Search for the cell housing the specified text and yield its [X, Y] center coordinate. 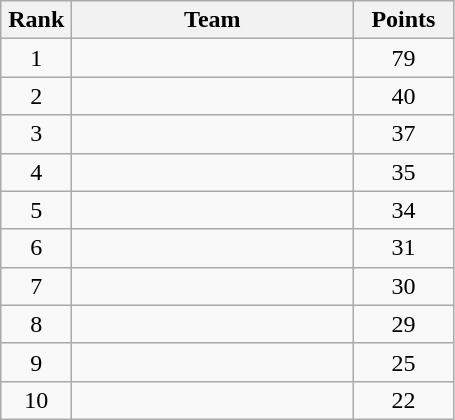
1 [36, 58]
8 [36, 324]
22 [404, 400]
4 [36, 172]
Rank [36, 20]
5 [36, 210]
9 [36, 362]
79 [404, 58]
35 [404, 172]
31 [404, 248]
30 [404, 286]
3 [36, 134]
40 [404, 96]
7 [36, 286]
34 [404, 210]
Points [404, 20]
6 [36, 248]
2 [36, 96]
37 [404, 134]
Team [212, 20]
25 [404, 362]
10 [36, 400]
29 [404, 324]
